Provide the [X, Y] coordinate of the cell's center where the given text is located.  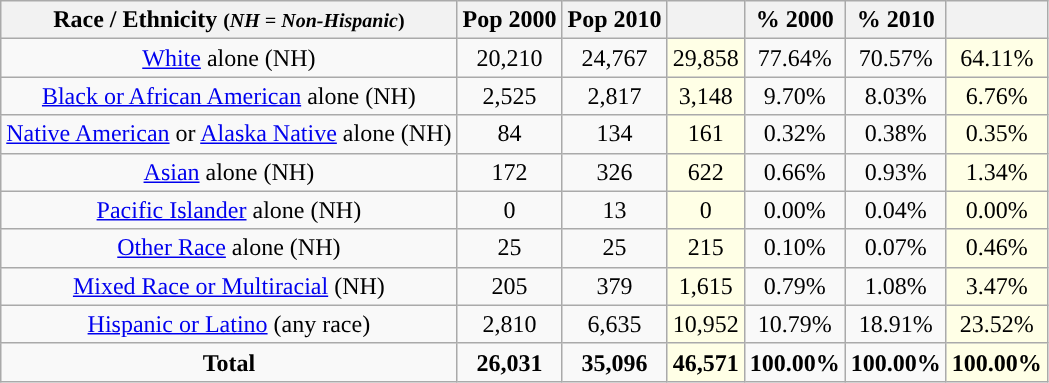
23.52% [996, 324]
Pop 2010 [614, 20]
18.91% [896, 324]
0.46% [996, 248]
Race / Ethnicity (NH = Non-Hispanic) [229, 20]
622 [706, 172]
172 [510, 172]
10,952 [706, 324]
24,767 [614, 58]
13 [614, 210]
Hispanic or Latino (any race) [229, 324]
35,096 [614, 362]
205 [510, 286]
26,031 [510, 362]
3.47% [996, 286]
46,571 [706, 362]
0.07% [896, 248]
1.08% [896, 286]
20,210 [510, 58]
2,817 [614, 96]
77.64% [794, 58]
8.03% [896, 96]
0.10% [794, 248]
% 2000 [794, 20]
0.32% [794, 134]
White alone (NH) [229, 58]
10.79% [794, 324]
9.70% [794, 96]
0.93% [896, 172]
70.57% [896, 58]
326 [614, 172]
161 [706, 134]
1,615 [706, 286]
Black or African American alone (NH) [229, 96]
0.66% [794, 172]
1.34% [996, 172]
29,858 [706, 58]
0.35% [996, 134]
% 2010 [896, 20]
Mixed Race or Multiracial (NH) [229, 286]
0.04% [896, 210]
2,525 [510, 96]
6,635 [614, 324]
Pop 2000 [510, 20]
215 [706, 248]
Total [229, 362]
134 [614, 134]
64.11% [996, 58]
84 [510, 134]
379 [614, 286]
Pacific Islander alone (NH) [229, 210]
0.79% [794, 286]
Other Race alone (NH) [229, 248]
3,148 [706, 96]
Asian alone (NH) [229, 172]
0.38% [896, 134]
6.76% [996, 96]
Native American or Alaska Native alone (NH) [229, 134]
2,810 [510, 324]
